Search for the cell housing the specified text and yield its [X, Y] center coordinate. 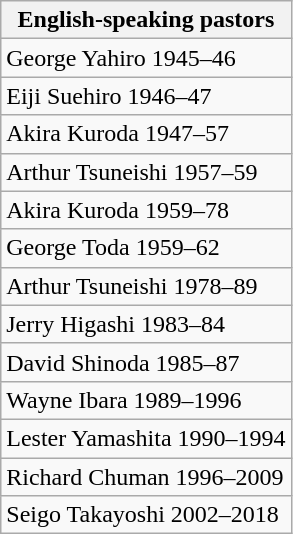
George Toda 1959–62 [146, 248]
Richard Chuman 1996–2009 [146, 477]
George Yahiro 1945–46 [146, 58]
Jerry Higashi 1983–84 [146, 324]
Akira Kuroda 1959–78 [146, 210]
Wayne Ibara 1989–1996 [146, 400]
Arthur Tsuneishi 1957–59 [146, 172]
Akira Kuroda 1947–57 [146, 134]
Eiji Suehiro 1946–47 [146, 96]
David Shinoda 1985–87 [146, 362]
English-speaking pastors [146, 20]
Seigo Takayoshi 2002–2018 [146, 515]
Lester Yamashita 1990–1994 [146, 438]
Arthur Tsuneishi 1978–89 [146, 286]
